Find where the given text appears and provide that cell's center as (X, Y) coordinate. 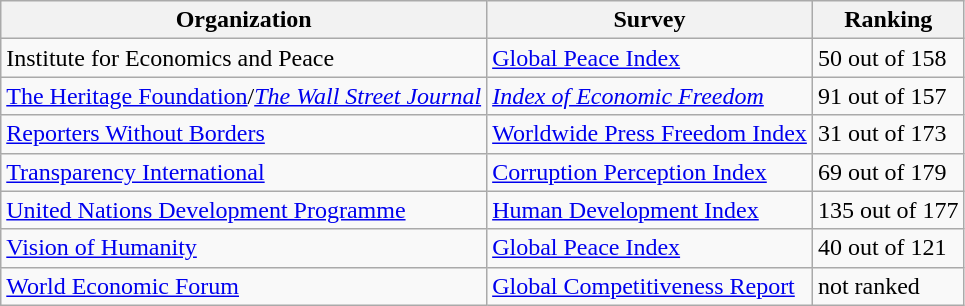
Ranking (888, 20)
31 out of 173 (888, 134)
40 out of 121 (888, 248)
The Heritage Foundation/The Wall Street Journal (244, 96)
Global Competitiveness Report (650, 286)
Survey (650, 20)
Corruption Perception Index (650, 172)
not ranked (888, 286)
World Economic Forum (244, 286)
Transparency International (244, 172)
Organization (244, 20)
135 out of 177 (888, 210)
50 out of 158 (888, 58)
United Nations Development Programme (244, 210)
91 out of 157 (888, 96)
Human Development Index (650, 210)
Institute for Economics and Peace (244, 58)
69 out of 179 (888, 172)
Index of Economic Freedom (650, 96)
Vision of Humanity (244, 248)
Worldwide Press Freedom Index (650, 134)
Reporters Without Borders (244, 134)
